Extract the (X, Y) coordinate from the center of the cell holding the provided text.  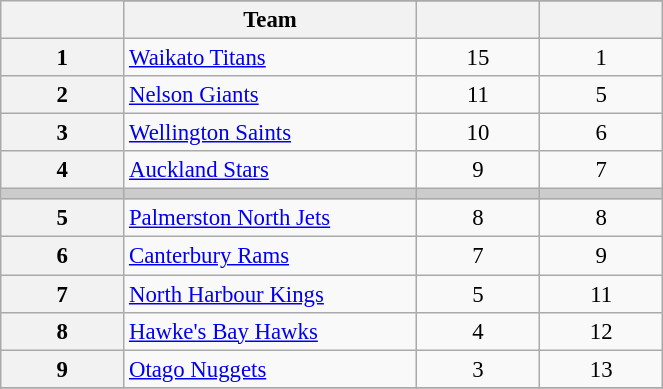
12 (602, 331)
13 (602, 369)
Palmerston North Jets (270, 219)
Hawke's Bay Hawks (270, 331)
North Harbour Kings (270, 294)
10 (478, 133)
Canterbury Rams (270, 256)
15 (478, 58)
2 (62, 95)
Auckland Stars (270, 170)
Waikato Titans (270, 58)
Team (270, 20)
Otago Nuggets (270, 369)
Wellington Saints (270, 133)
Nelson Giants (270, 95)
